From the cell containing the given text, extract its center point as (X, Y) coordinate. 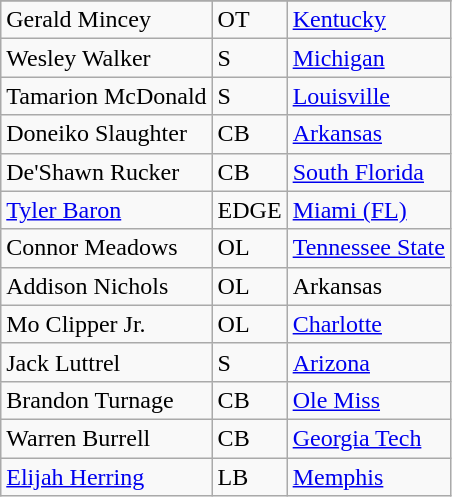
Warren Burrell (106, 438)
Arizona (368, 362)
Connor Meadows (106, 248)
Tennessee State (368, 248)
Jack Luttrel (106, 362)
Georgia Tech (368, 438)
Louisville (368, 96)
Elijah Herring (106, 477)
EDGE (250, 210)
De'Shawn Rucker (106, 172)
Ole Miss (368, 400)
Charlotte (368, 324)
Addison Nichols (106, 286)
OT (250, 20)
Gerald Mincey (106, 20)
Brandon Turnage (106, 400)
South Florida (368, 172)
Memphis (368, 477)
Kentucky (368, 20)
Michigan (368, 58)
Miami (FL) (368, 210)
Tamarion McDonald (106, 96)
Doneiko Slaughter (106, 134)
Wesley Walker (106, 58)
Mo Clipper Jr. (106, 324)
Tyler Baron (106, 210)
LB (250, 477)
